Find where the given text appears and provide that cell's center as (x, y) coordinate. 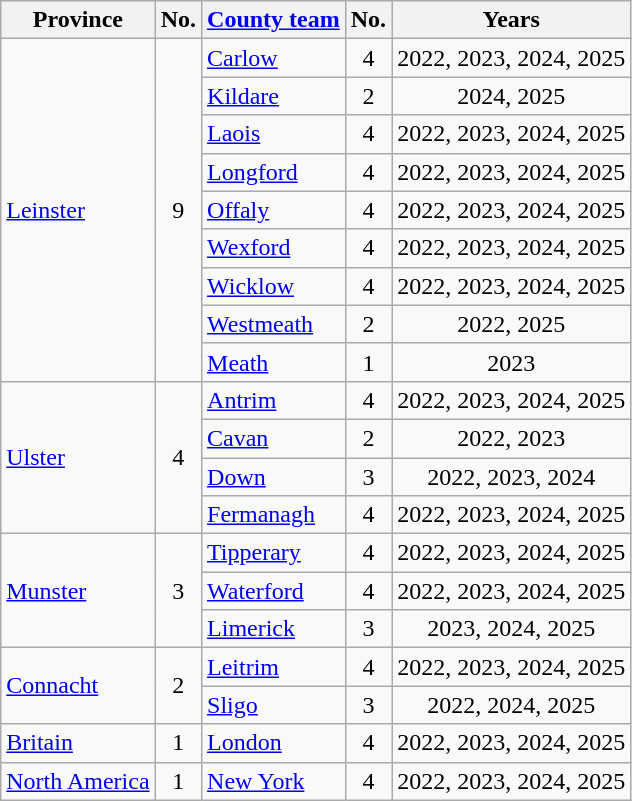
Munster (78, 591)
Connacht (78, 686)
Years (512, 20)
Sligo (274, 705)
Fermanagh (274, 515)
Antrim (274, 400)
London (274, 743)
2022, 2023, 2024 (512, 477)
Waterford (274, 591)
Cavan (274, 438)
Longford (274, 172)
Province (78, 20)
Wexford (274, 248)
2022, 2024, 2025 (512, 705)
New York (274, 781)
Kildare (274, 96)
Laois (274, 134)
Limerick (274, 629)
9 (178, 210)
2023 (512, 362)
Carlow (274, 58)
2022, 2025 (512, 324)
2024, 2025 (512, 96)
Westmeath (274, 324)
Down (274, 477)
Leinster (78, 210)
County team (274, 20)
Meath (274, 362)
Wicklow (274, 286)
2023, 2024, 2025 (512, 629)
Leitrim (274, 667)
North America (78, 781)
Offaly (274, 210)
Ulster (78, 457)
2022, 2023 (512, 438)
Tipperary (274, 553)
Britain (78, 743)
